Provide the [X, Y] coordinate of the cell's center where the given text is located.  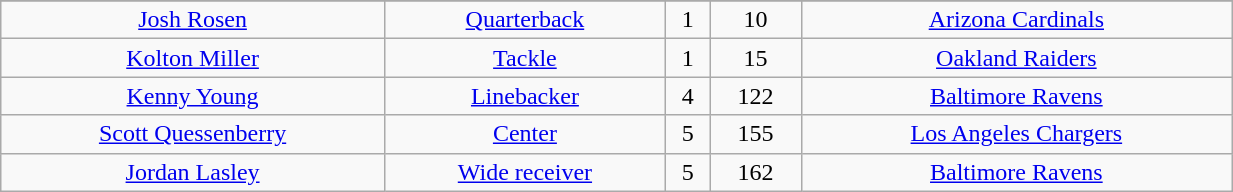
Tackle [524, 58]
Linebacker [524, 96]
Scott Quessenberry [193, 134]
Kenny Young [193, 96]
162 [756, 172]
155 [756, 134]
Kolton Miller [193, 58]
Center [524, 134]
10 [756, 20]
Josh Rosen [193, 20]
Wide receiver [524, 172]
4 [688, 96]
Jordan Lasley [193, 172]
15 [756, 58]
Quarterback [524, 20]
Arizona Cardinals [1016, 20]
122 [756, 96]
Los Angeles Chargers [1016, 134]
Oakland Raiders [1016, 58]
